Capture the cell that displays the provided text and extract its [x, y] central coordinate. 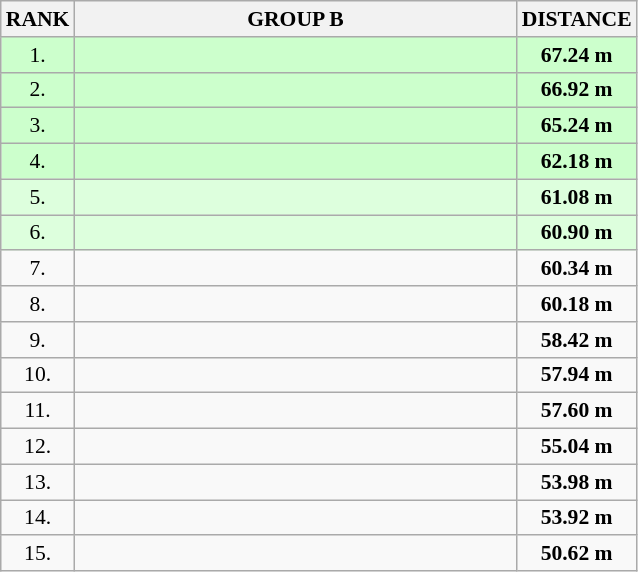
8. [38, 304]
50.62 m [577, 554]
11. [38, 411]
DISTANCE [577, 19]
62.18 m [577, 162]
13. [38, 482]
1. [38, 55]
60.18 m [577, 304]
57.60 m [577, 411]
66.92 m [577, 90]
3. [38, 126]
65.24 m [577, 126]
12. [38, 447]
57.94 m [577, 375]
15. [38, 554]
55.04 m [577, 447]
4. [38, 162]
10. [38, 375]
58.42 m [577, 340]
53.92 m [577, 518]
6. [38, 233]
2. [38, 90]
67.24 m [577, 55]
GROUP B [295, 19]
7. [38, 269]
60.34 m [577, 269]
53.98 m [577, 482]
9. [38, 340]
61.08 m [577, 197]
RANK [38, 19]
60.90 m [577, 233]
5. [38, 197]
14. [38, 518]
